Determine the (X, Y) coordinate at the center of the cell enclosing the given text.  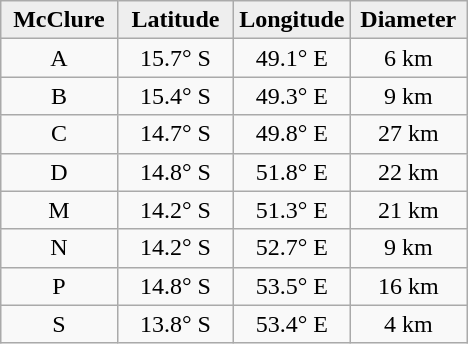
15.7° S (175, 58)
Diameter (408, 20)
49.1° E (292, 58)
21 km (408, 210)
53.4° E (292, 324)
D (59, 172)
49.3° E (292, 96)
S (59, 324)
22 km (408, 172)
A (59, 58)
C (59, 134)
4 km (408, 324)
13.8° S (175, 324)
14.7° S (175, 134)
16 km (408, 286)
B (59, 96)
52.7° E (292, 248)
McClure (59, 20)
P (59, 286)
51.8° E (292, 172)
49.8° E (292, 134)
M (59, 210)
15.4° S (175, 96)
53.5° E (292, 286)
51.3° E (292, 210)
N (59, 248)
Longitude (292, 20)
Latitude (175, 20)
27 km (408, 134)
6 km (408, 58)
